Return the (x, y) coordinate for the center point of the cell that contains the specified text.  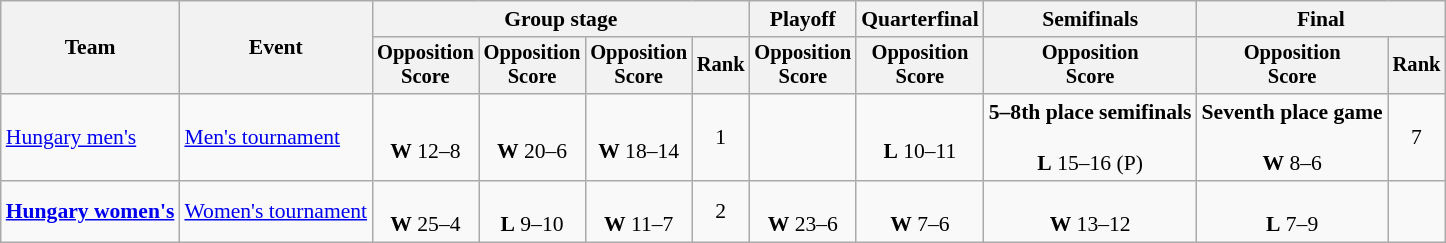
W 18–14 (638, 138)
W 25–4 (426, 212)
W 23–6 (802, 212)
L 10–11 (920, 138)
Hungary women's (90, 212)
W 11–7 (638, 212)
Playoff (802, 19)
1 (721, 138)
Men's tournament (276, 138)
W 13–12 (1090, 212)
Final (1322, 19)
Hungary men's (90, 138)
Semifinals (1090, 19)
Team (90, 48)
L 9–10 (532, 212)
W 12–8 (426, 138)
Women's tournament (276, 212)
5–8th place semifinalsL 15–16 (P) (1090, 138)
Quarterfinal (920, 19)
W 20–6 (532, 138)
2 (721, 212)
L 7–9 (1292, 212)
Group stage (560, 19)
7 (1417, 138)
Seventh place gameW 8–6 (1292, 138)
W 7–6 (920, 212)
Event (276, 48)
